Return (X, Y) of the center of cell containing provided text 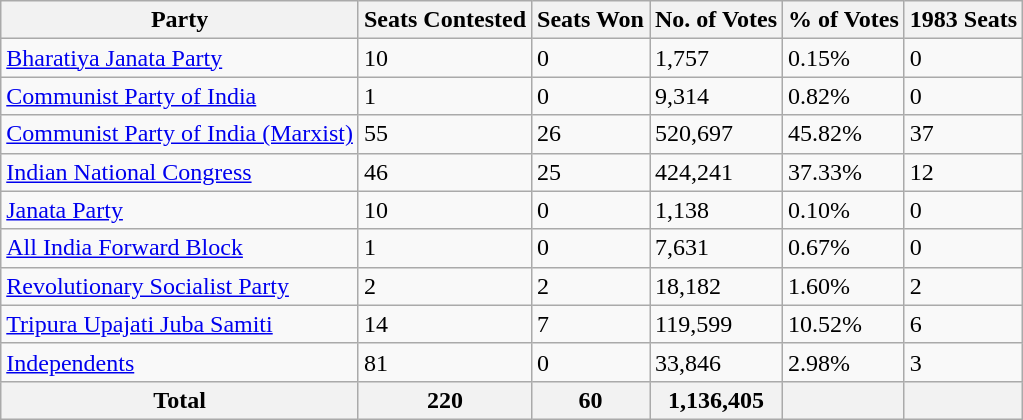
520,697 (716, 134)
33,846 (716, 362)
2.98% (844, 362)
9,314 (716, 96)
1,136,405 (716, 400)
Independents (180, 362)
Revolutionary Socialist Party (180, 286)
6 (963, 324)
45.82% (844, 134)
3 (963, 362)
Seats Won (591, 20)
14 (444, 324)
0.15% (844, 58)
26 (591, 134)
Bharatiya Janata Party (180, 58)
12 (963, 172)
25 (591, 172)
0.82% (844, 96)
7,631 (716, 248)
No. of Votes (716, 20)
Total (180, 400)
10.52% (844, 324)
1,138 (716, 210)
81 (444, 362)
1,757 (716, 58)
0.10% (844, 210)
0.67% (844, 248)
37.33% (844, 172)
Janata Party (180, 210)
All India Forward Block (180, 248)
424,241 (716, 172)
Tripura Upajati Juba Samiti (180, 324)
18,182 (716, 286)
46 (444, 172)
% of Votes (844, 20)
60 (591, 400)
37 (963, 134)
1.60% (844, 286)
7 (591, 324)
Indian National Congress (180, 172)
Party (180, 20)
Seats Contested (444, 20)
55 (444, 134)
1983 Seats (963, 20)
119,599 (716, 324)
Communist Party of India (180, 96)
Communist Party of India (Marxist) (180, 134)
220 (444, 400)
